Detect which cell encompasses the target text, then output its [X, Y] center coordinate. 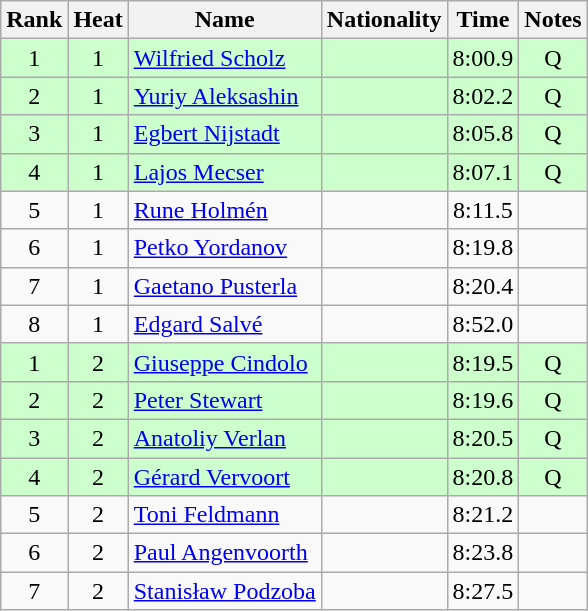
8:20.4 [483, 286]
Gérard Vervoort [224, 477]
Paul Angenvoorth [224, 553]
Gaetano Pusterla [224, 286]
8:20.8 [483, 477]
8:21.2 [483, 515]
Rank [34, 20]
8:05.8 [483, 134]
Heat [98, 20]
Peter Stewart [224, 400]
8:11.5 [483, 210]
8:19.6 [483, 400]
8 [34, 324]
8:19.5 [483, 362]
Nationality [384, 20]
8:20.5 [483, 438]
8:00.9 [483, 58]
Wilfried Scholz [224, 58]
Time [483, 20]
Yuriy Aleksashin [224, 96]
Lajos Mecser [224, 172]
8:07.1 [483, 172]
Egbert Nijstadt [224, 134]
Notes [553, 20]
Toni Feldmann [224, 515]
8:52.0 [483, 324]
Name [224, 20]
8:23.8 [483, 553]
Edgard Salvé [224, 324]
8:02.2 [483, 96]
8:27.5 [483, 591]
Petko Yordanov [224, 248]
Stanisław Podzoba [224, 591]
Anatoliy Verlan [224, 438]
8:19.8 [483, 248]
Rune Holmén [224, 210]
Giuseppe Cindolo [224, 362]
